Determine the (X, Y) coordinate at the center of the cell enclosing the given text.  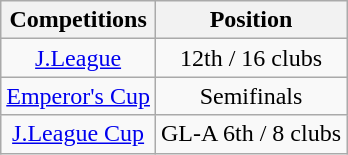
GL-A 6th / 8 clubs (250, 134)
12th / 16 clubs (250, 58)
Competitions (78, 20)
Semifinals (250, 96)
Position (250, 20)
J.League Cup (78, 134)
J.League (78, 58)
Emperor's Cup (78, 96)
